Extract the (x, y) coordinate from the center of the cell holding the provided text.  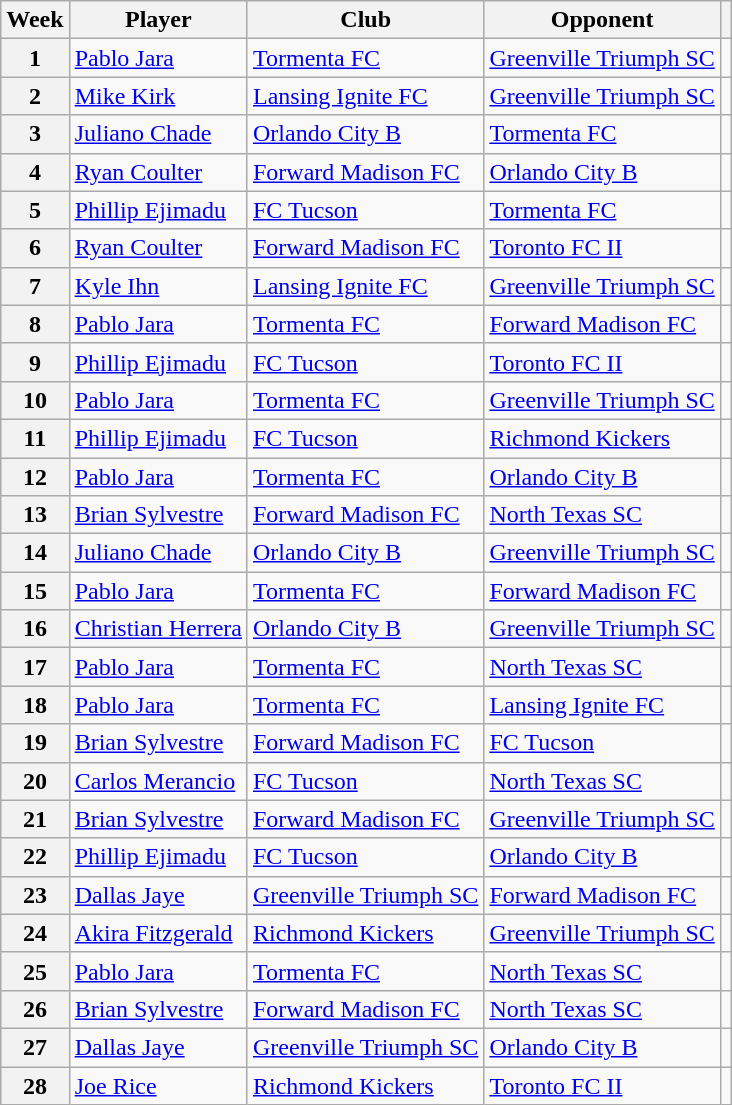
7 (35, 286)
10 (35, 400)
Christian Herrera (158, 629)
3 (35, 134)
8 (35, 324)
Club (365, 20)
Week (35, 20)
Player (158, 20)
4 (35, 172)
2 (35, 96)
14 (35, 553)
Joe Rice (158, 1085)
Opponent (602, 20)
19 (35, 743)
21 (35, 819)
13 (35, 515)
23 (35, 895)
6 (35, 248)
Mike Kirk (158, 96)
15 (35, 591)
26 (35, 1009)
18 (35, 705)
1 (35, 58)
22 (35, 857)
20 (35, 781)
17 (35, 667)
24 (35, 933)
11 (35, 438)
Kyle Ihn (158, 286)
28 (35, 1085)
25 (35, 971)
12 (35, 477)
Akira Fitzgerald (158, 933)
27 (35, 1047)
5 (35, 210)
16 (35, 629)
9 (35, 362)
Carlos Merancio (158, 781)
